Determine the [x, y] coordinate at the center of the cell enclosing the given text.  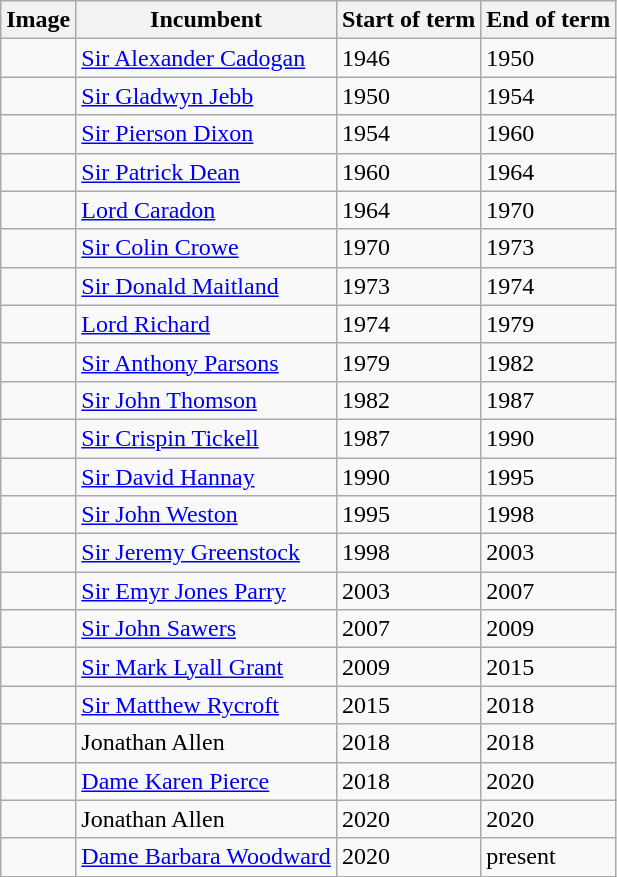
Dame Barbara Woodward [206, 857]
Sir Mark Lyall Grant [206, 667]
Start of term [408, 20]
Sir Anthony Parsons [206, 362]
Sir Donald Maitland [206, 286]
Sir Pierson Dixon [206, 134]
Sir Matthew Rycroft [206, 705]
Sir John Thomson [206, 400]
Sir Jeremy Greenstock [206, 553]
present [548, 857]
Lord Richard [206, 324]
Sir John Weston [206, 515]
Sir John Sawers [206, 629]
Dame Karen Pierce [206, 781]
Image [38, 20]
Sir Colin Crowe [206, 248]
Sir Alexander Cadogan [206, 58]
Sir Gladwyn Jebb [206, 96]
1946 [408, 58]
Sir Emyr Jones Parry [206, 591]
Sir Patrick Dean [206, 172]
End of term [548, 20]
Sir David Hannay [206, 477]
Sir Crispin Tickell [206, 438]
Lord Caradon [206, 210]
Incumbent [206, 20]
